Return (x, y) of the center of cell containing provided text 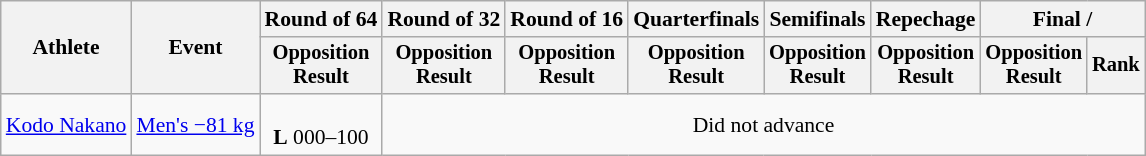
Round of 16 (566, 19)
Rank (1116, 66)
Quarterfinals (696, 19)
Athlete (66, 48)
Men's −81 kg (195, 124)
Round of 64 (322, 19)
Kodo Nakano (66, 124)
Event (195, 48)
Round of 32 (444, 19)
L 000–100 (322, 124)
Did not advance (763, 124)
Final / (1062, 19)
Semifinals (818, 19)
Repechage (926, 19)
